Pinpoint the cell where the given text exists, returning its (x, y) midpoint coordinate. 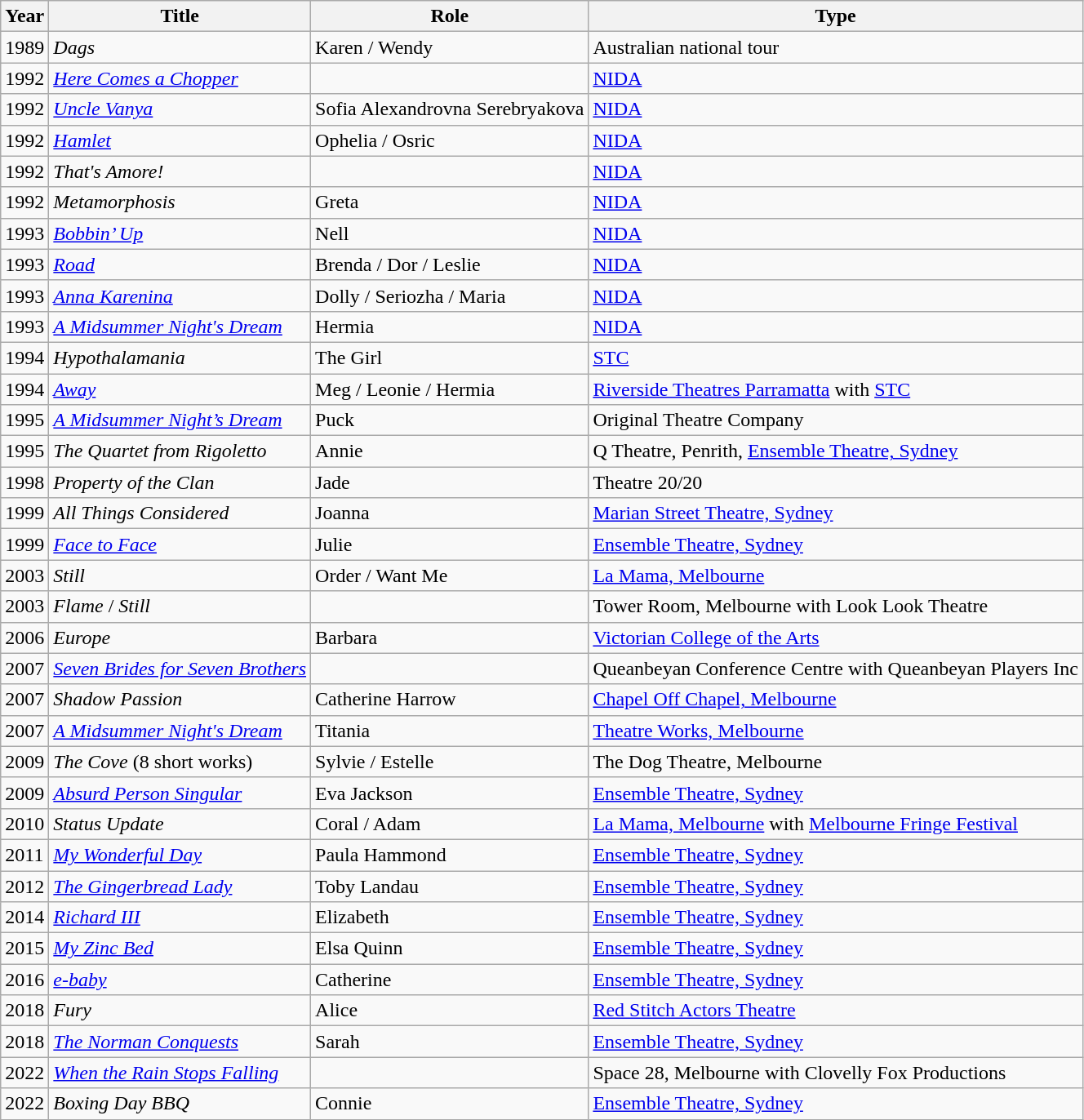
Hamlet (180, 140)
Type (836, 16)
Year (24, 16)
Tower Room, Melbourne with Look Look Theatre (836, 607)
Coral / Adam (450, 824)
My Wonderful Day (180, 855)
Absurd Person Singular (180, 793)
2014 (24, 918)
My Zinc Bed (180, 949)
Seven Brides for Seven Brothers (180, 669)
Original Theatre Company (836, 420)
Face to Face (180, 544)
The Dog Theatre, Melbourne (836, 762)
2012 (24, 886)
Richard III (180, 918)
Jade (450, 482)
A Midsummer Night’s Dream (180, 420)
When the Rain Stops Falling (180, 1073)
2015 (24, 949)
Status Update (180, 824)
Brenda / Dor / Leslie (450, 264)
Hypothalamania (180, 358)
e-baby (180, 980)
Shadow Passion (180, 700)
Flame / Still (180, 607)
Property of the Clan (180, 482)
Julie (450, 544)
Victorian College of the Arts (836, 638)
Metamorphosis (180, 202)
Space 28, Melbourne with Clovelly Fox Productions (836, 1073)
1989 (24, 47)
Anna Karenina (180, 296)
Uncle Vanya (180, 109)
La Mama, Melbourne with Melbourne Fringe Festival (836, 824)
Bobbin’ Up (180, 233)
La Mama, Melbourne (836, 576)
2011 (24, 855)
Alice (450, 1011)
1998 (24, 482)
Barbara (450, 638)
That's Amore! (180, 171)
Chapel Off Chapel, Melbourne (836, 700)
Fury (180, 1011)
Connie (450, 1104)
Catherine Harrow (450, 700)
Eva Jackson (450, 793)
The Cove (8 short works) (180, 762)
Sylvie / Estelle (450, 762)
2010 (24, 824)
Away (180, 389)
Annie (450, 451)
Sofia Alexandrovna Serebryakova (450, 109)
Elizabeth (450, 918)
Europe (180, 638)
Red Stitch Actors Theatre (836, 1011)
Ophelia / Osric (450, 140)
Toby Landau (450, 886)
Elsa Quinn (450, 949)
Role (450, 16)
Karen / Wendy (450, 47)
Puck (450, 420)
Nell (450, 233)
Hermia (450, 327)
Theatre 20/20 (836, 482)
Catherine (450, 980)
Queanbeyan Conference Centre with Queanbeyan Players Inc (836, 669)
Marian Street Theatre, Sydney (836, 513)
Riverside Theatres Parramatta with STC (836, 389)
Dags (180, 47)
The Quartet from Rigoletto (180, 451)
Order / Want Me (450, 576)
The Norman Conquests (180, 1042)
Dolly / Seriozha / Maria (450, 296)
Paula Hammond (450, 855)
Here Comes a Chopper (180, 78)
Title (180, 16)
Australian national tour (836, 47)
STC (836, 358)
Joanna (450, 513)
Meg / Leonie / Hermia (450, 389)
All Things Considered (180, 513)
The Girl (450, 358)
Titania (450, 731)
Q Theatre, Penrith, Ensemble Theatre, Sydney (836, 451)
2006 (24, 638)
2016 (24, 980)
The Gingerbread Lady (180, 886)
Theatre Works, Melbourne (836, 731)
Still (180, 576)
Sarah (450, 1042)
Greta (450, 202)
Road (180, 264)
Boxing Day BBQ (180, 1104)
